Determine the [X, Y] coordinate at the center of the cell enclosing the given text.  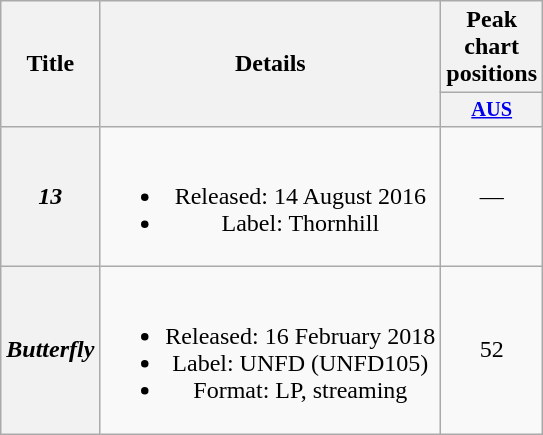
Peak chart positions [492, 47]
Released: 16 February 2018Label: UNFD (UNFD105)Format: LP, streaming [270, 350]
Details [270, 64]
Butterfly [50, 350]
— [492, 196]
52 [492, 350]
AUS [492, 110]
13 [50, 196]
Title [50, 64]
Released: 14 August 2016Label: Thornhill [270, 196]
